Pinpoint the cell where the given text exists, returning its (X, Y) midpoint coordinate. 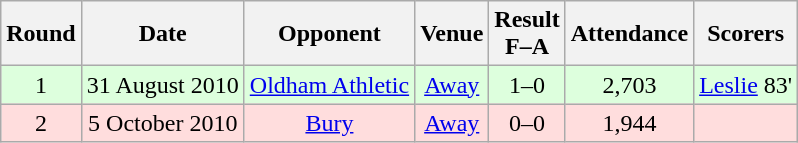
Bury (329, 123)
1,944 (629, 123)
31 August 2010 (162, 85)
1–0 (527, 85)
Attendance (629, 34)
0–0 (527, 123)
2 (41, 123)
Oldham Athletic (329, 85)
2,703 (629, 85)
5 October 2010 (162, 123)
ResultF–A (527, 34)
Opponent (329, 34)
Date (162, 34)
Leslie 83' (746, 85)
1 (41, 85)
Round (41, 34)
Scorers (746, 34)
Venue (452, 34)
